Capture the cell that displays the provided text and extract its [x, y] central coordinate. 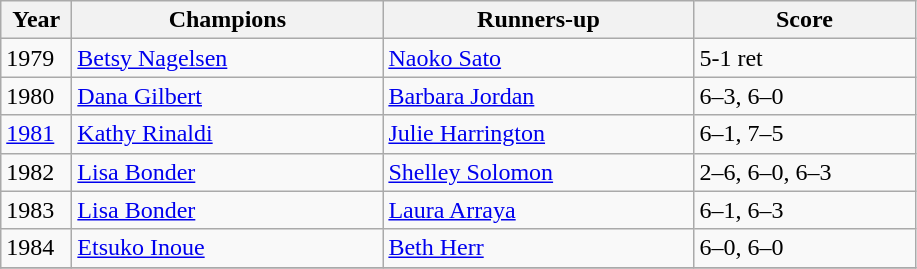
1982 [36, 172]
1984 [36, 248]
1983 [36, 210]
1980 [36, 96]
Etsuko Inoue [228, 248]
Betsy Nagelsen [228, 58]
Shelley Solomon [538, 172]
Year [36, 20]
Laura Arraya [538, 210]
1979 [36, 58]
Dana Gilbert [228, 96]
6–0, 6–0 [804, 248]
5-1 ret [804, 58]
Beth Herr [538, 248]
6–3, 6–0 [804, 96]
1981 [36, 134]
Kathy Rinaldi [228, 134]
Barbara Jordan [538, 96]
Julie Harrington [538, 134]
Runners-up [538, 20]
6–1, 6–3 [804, 210]
2–6, 6–0, 6–3 [804, 172]
Score [804, 20]
Naoko Sato [538, 58]
6–1, 7–5 [804, 134]
Champions [228, 20]
